Return [x, y] of the center of cell containing provided text 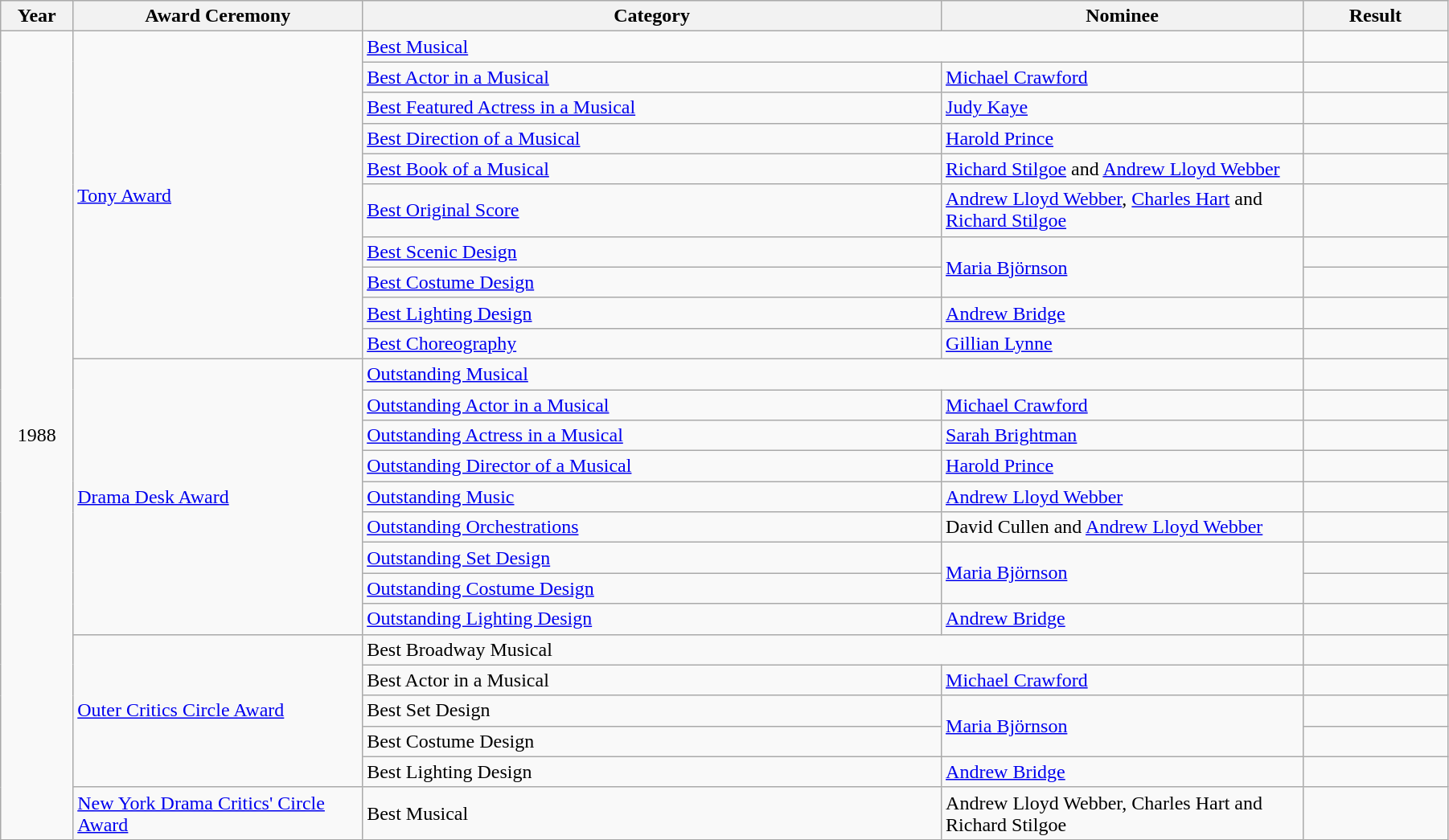
Outstanding Costume Design [652, 588]
Outstanding Music [652, 497]
Best Choreography [652, 343]
Outstanding Actor in a Musical [652, 404]
Outstanding Orchestrations [652, 527]
New York Drama Critics' Circle Award [218, 813]
Best Book of a Musical [652, 169]
Sarah Brightman [1123, 436]
Best Broadway Musical [833, 649]
Best Scenic Design [652, 252]
Gillian Lynne [1123, 343]
Year [37, 16]
Outstanding Lighting Design [652, 619]
Best Featured Actress in a Musical [652, 108]
Richard Stilgoe and Andrew Lloyd Webber [1123, 169]
Andrew Lloyd Webber [1123, 497]
1988 [37, 436]
Best Set Design [652, 711]
Award Ceremony [218, 16]
Drama Desk Award [218, 497]
Outstanding Set Design [652, 558]
Tony Award [218, 195]
Nominee [1123, 16]
Best Original Score [652, 211]
Judy Kaye [1123, 108]
Outstanding Director of a Musical [652, 466]
Outstanding Musical [833, 374]
Best Direction of a Musical [652, 138]
Outer Critics Circle Award [218, 711]
Outstanding Actress in a Musical [652, 436]
Result [1375, 16]
Category [652, 16]
David Cullen and Andrew Lloyd Webber [1123, 527]
